Capture the cell that displays the provided text and extract its [x, y] central coordinate. 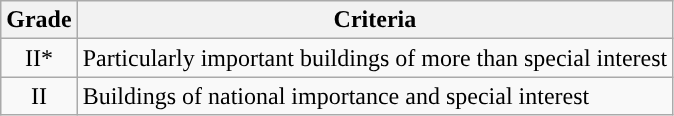
II* [39, 58]
II [39, 96]
Criteria [375, 20]
Grade [39, 20]
Particularly important buildings of more than special interest [375, 58]
Buildings of national importance and special interest [375, 96]
